Determine the (X, Y) coordinate at the center of the cell enclosing the given text.  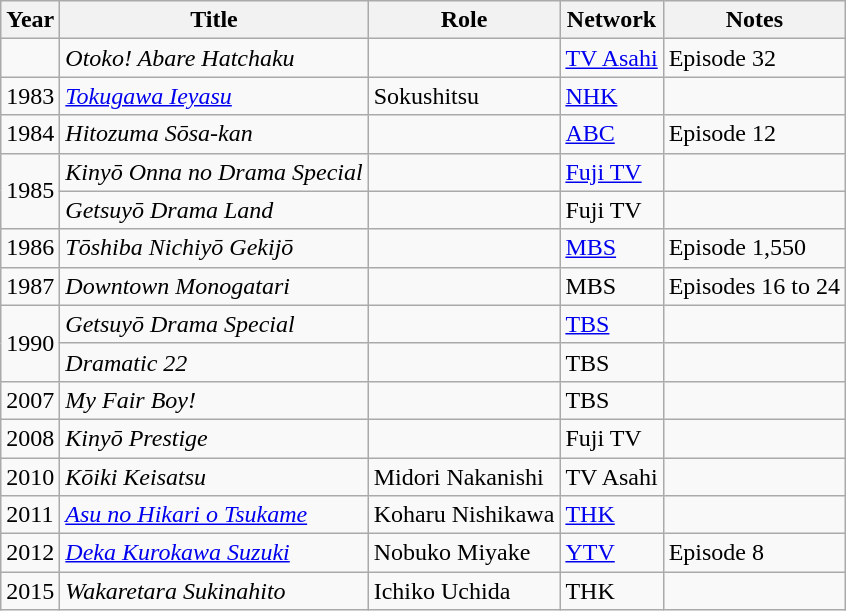
2015 (30, 591)
Getsuyō Drama Land (214, 210)
ABC (612, 134)
Kinyō Prestige (214, 438)
Ichiko Uchida (464, 591)
Network (612, 20)
Tokugawa Ieyasu (214, 96)
Episodes 16 to 24 (754, 286)
Midori Nakanishi (464, 477)
Tōshiba Nichiyō Gekijō (214, 248)
1987 (30, 286)
Kinyō Onna no Drama Special (214, 172)
Asu no Hikari o Tsukame (214, 515)
Getsuyō Drama Special (214, 324)
Dramatic 22 (214, 362)
1984 (30, 134)
Year (30, 20)
1986 (30, 248)
2007 (30, 400)
Deka Kurokawa Suzuki (214, 553)
Title (214, 20)
YTV (612, 553)
Nobuko Miyake (464, 553)
Wakaretara Sukinahito (214, 591)
Notes (754, 20)
NHK (612, 96)
1983 (30, 96)
Episode 1,550 (754, 248)
2011 (30, 515)
Sokushitsu (464, 96)
Otoko! Abare Hatchaku (214, 58)
2010 (30, 477)
2012 (30, 553)
1990 (30, 343)
Downtown Monogatari (214, 286)
Koharu Nishikawa (464, 515)
Episode 32 (754, 58)
Episode 12 (754, 134)
1985 (30, 191)
2008 (30, 438)
My Fair Boy! (214, 400)
Role (464, 20)
Kōiki Keisatsu (214, 477)
Hitozuma Sōsa-kan (214, 134)
Episode 8 (754, 553)
